Capture the cell that displays the provided text and extract its (x, y) central coordinate. 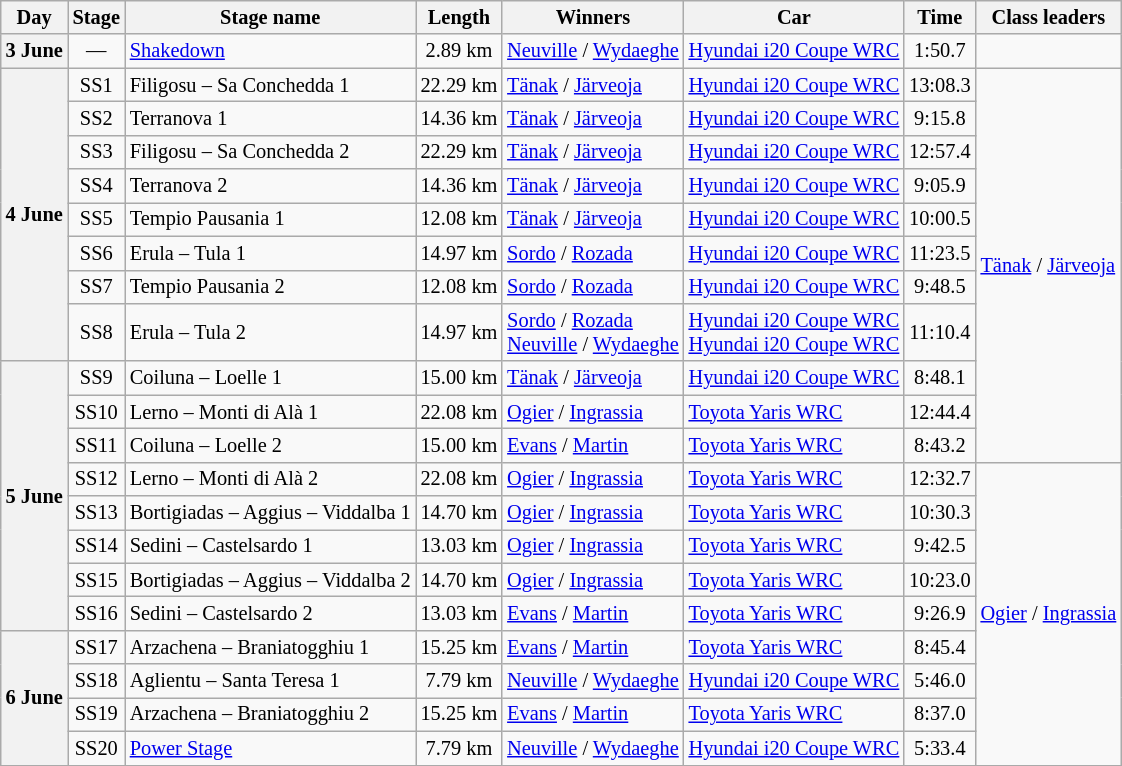
Stage name (270, 17)
Aglientu – Santa Teresa 1 (270, 681)
Sedini – Castelsardo 2 (270, 613)
9:26.9 (940, 613)
Shakedown (270, 51)
1:50.7 (940, 51)
Terranova 2 (270, 186)
Erula – Tula 2 (270, 332)
SS11 (96, 445)
Coiluna – Loelle 2 (270, 445)
SS6 (96, 253)
SS14 (96, 546)
Class leaders (1049, 17)
SS15 (96, 580)
Terranova 1 (270, 118)
SS3 (96, 152)
SS2 (96, 118)
Winners (592, 17)
12:57.4 (940, 152)
Sedini – Castelsardo 1 (270, 546)
5:33.4 (940, 748)
Arzachena – Braniatogghiu 2 (270, 714)
9:05.9 (940, 186)
3 June (34, 51)
8:43.2 (940, 445)
SS12 (96, 479)
Lerno – Monti di Alà 1 (270, 412)
11:10.4 (940, 332)
SS9 (96, 378)
6 June (34, 698)
8:45.4 (940, 647)
SS5 (96, 219)
Filigosu – Sa Conchedda 2 (270, 152)
5:46.0 (940, 681)
Power Stage (270, 748)
9:15.8 (940, 118)
8:48.1 (940, 378)
— (96, 51)
11:23.5 (940, 253)
9:48.5 (940, 287)
5 June (34, 496)
10:30.3 (940, 513)
9:42.5 (940, 546)
SS17 (96, 647)
Bortigiadas – Aggius – Viddalba 1 (270, 513)
Erula – Tula 1 (270, 253)
SS7 (96, 287)
SS1 (96, 85)
SS18 (96, 681)
SS10 (96, 412)
SS19 (96, 714)
SS20 (96, 748)
Time (940, 17)
SS8 (96, 332)
Hyundai i20 Coupe WRCHyundai i20 Coupe WRC (794, 332)
Filigosu – Sa Conchedda 1 (270, 85)
10:00.5 (940, 219)
2.89 km (460, 51)
Coiluna – Loelle 1 (270, 378)
Lerno – Monti di Alà 2 (270, 479)
SS13 (96, 513)
Tempio Pausania 2 (270, 287)
Length (460, 17)
SS4 (96, 186)
12:44.4 (940, 412)
13:08.3 (940, 85)
Sordo / RozadaNeuville / Wydaeghe (592, 332)
Stage (96, 17)
12:32.7 (940, 479)
Bortigiadas – Aggius – Viddalba 2 (270, 580)
Tempio Pausania 1 (270, 219)
Arzachena – Braniatogghiu 1 (270, 647)
10:23.0 (940, 580)
Day (34, 17)
8:37.0 (940, 714)
Car (794, 17)
SS16 (96, 613)
4 June (34, 214)
